For the text-containing cell, return its midpoint in [X, Y] coordinate format. 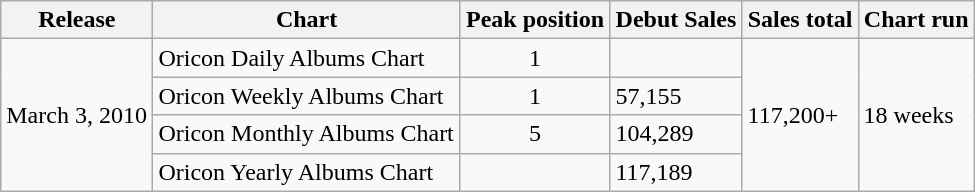
5 [535, 134]
Sales total [800, 20]
Peak position [535, 20]
Oricon Yearly Albums Chart [306, 172]
18 weeks [916, 115]
March 3, 2010 [77, 115]
117,200+ [800, 115]
Chart [306, 20]
Chart run [916, 20]
117,189 [676, 172]
Oricon Weekly Albums Chart [306, 96]
104,289 [676, 134]
Debut Sales [676, 20]
Oricon Monthly Albums Chart [306, 134]
Oricon Daily Albums Chart [306, 58]
Release [77, 20]
57,155 [676, 96]
